Return the [x, y] coordinate for the center point of the cell that contains the specified text.  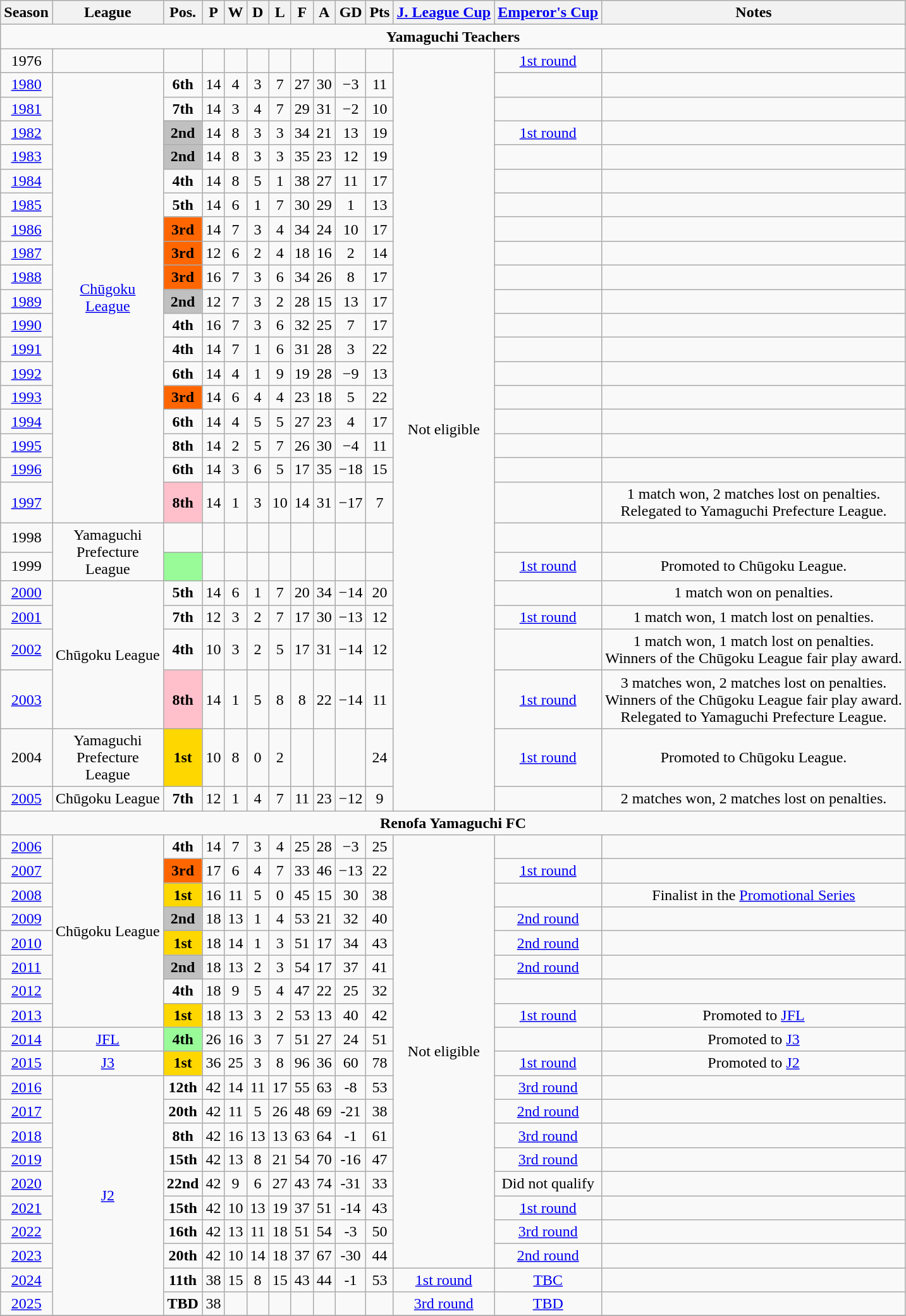
2019 [27, 1159]
2000 [27, 593]
1976 [27, 61]
1985 [27, 205]
Renofa Yamaguchi FC [453, 822]
-16 [350, 1159]
2021 [27, 1208]
48 [302, 1111]
2006 [27, 847]
1998 [27, 537]
Yamaguchi Teachers [453, 37]
41 [379, 967]
96 [302, 1063]
1988 [27, 277]
TBC [548, 1280]
1983 [27, 157]
2001 [27, 617]
−18 [350, 470]
D [258, 13]
67 [324, 1256]
Season [27, 13]
A [324, 13]
2011 [27, 967]
2005 [27, 798]
−2 [350, 109]
2015 [27, 1063]
2023 [27, 1256]
74 [324, 1183]
1989 [27, 302]
2002 [27, 650]
61 [379, 1135]
70 [324, 1159]
P [214, 13]
1987 [27, 253]
−17 [350, 502]
2012 [27, 991]
1 match won, 1 match lost on penalties.Winners of the Chūgoku League fair play award. [754, 650]
1986 [27, 229]
1991 [27, 350]
2020 [27, 1183]
2024 [27, 1280]
Pos. [183, 13]
2016 [27, 1087]
64 [324, 1135]
1996 [27, 470]
Did not qualify [548, 1183]
16th [183, 1232]
2013 [27, 1015]
1995 [27, 446]
1994 [27, 422]
1980 [27, 85]
−9 [350, 374]
Emperor's Cup [548, 13]
46 [324, 871]
2004 [27, 757]
2 matches won, 2 matches lost on penalties. [754, 798]
45 [302, 895]
1990 [27, 326]
J. League Cup [444, 13]
22nd [183, 1183]
J3 [107, 1063]
2018 [27, 1135]
-30 [350, 1256]
Notes [754, 13]
11th [183, 1280]
JFL [107, 1039]
1 match won, 1 match lost on penalties. [754, 617]
1 match won, 2 matches lost on penalties.Relegated to Yamaguchi Prefecture League. [754, 502]
-31 [350, 1183]
1999 [27, 566]
J2 [107, 1196]
3 matches won, 2 matches lost on penalties.Winners of the Chūgoku League fair play award.Relegated to Yamaguchi Prefecture League. [754, 699]
-14 [350, 1208]
78 [379, 1063]
1984 [27, 181]
-3 [350, 1232]
1982 [27, 133]
-8 [350, 1087]
2025 [27, 1304]
60 [350, 1063]
Promoted to J2 [754, 1063]
-21 [350, 1111]
1997 [27, 502]
2003 [27, 699]
2014 [27, 1039]
1981 [27, 109]
1 match won on penalties. [754, 593]
W [235, 13]
Pts [379, 13]
2009 [27, 919]
69 [324, 1111]
L [279, 13]
1992 [27, 374]
ChūgokuLeague [107, 298]
2008 [27, 895]
−4 [350, 446]
50 [379, 1232]
League [107, 13]
2022 [27, 1232]
F [302, 13]
2007 [27, 871]
55 [302, 1087]
−12 [350, 798]
2010 [27, 943]
Promoted to JFL [754, 1015]
1993 [27, 398]
12th [183, 1087]
Finalist in the Promotional Series [754, 895]
Promoted to J3 [754, 1039]
GD [350, 13]
2017 [27, 1111]
